Find where the given text appears and provide that cell's center as (X, Y) coordinate. 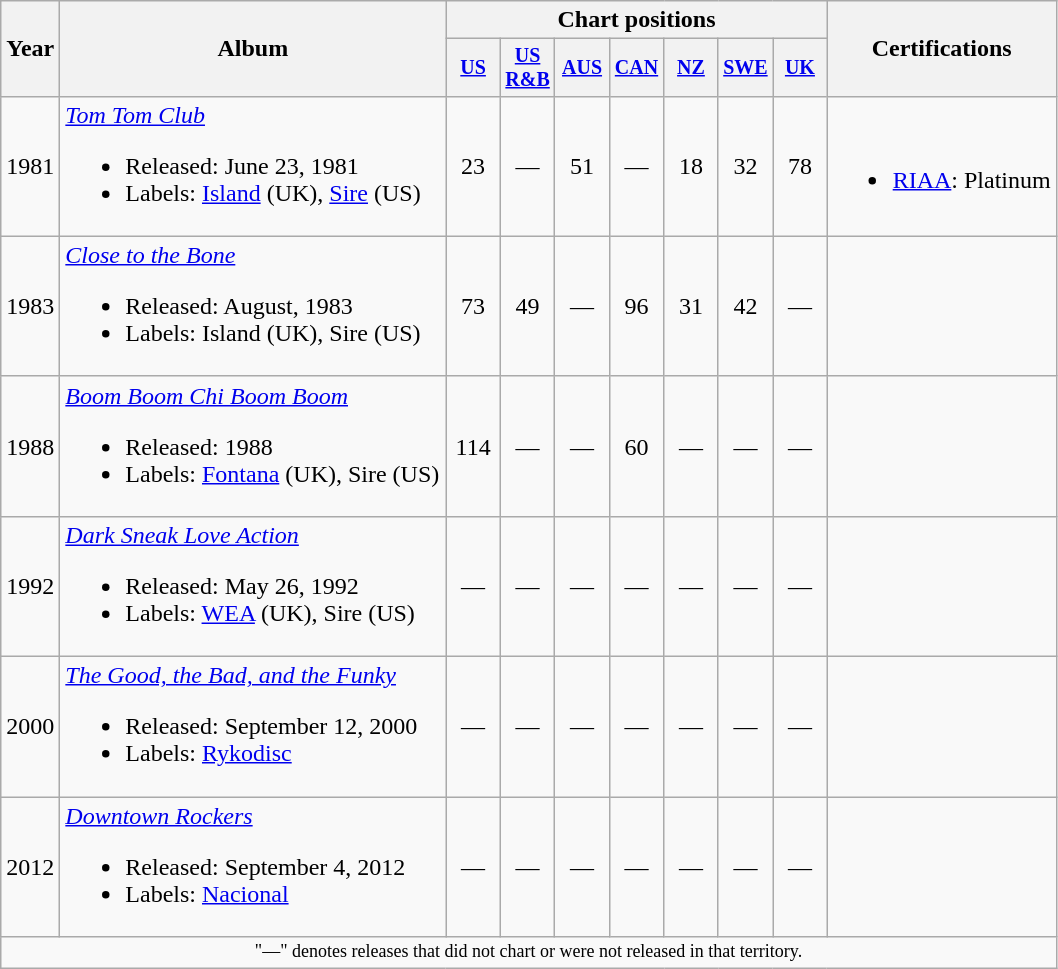
US R&B (527, 68)
CAN (636, 68)
73 (473, 306)
Dark Sneak Love ActionReleased: May 26, 1992Labels: WEA (UK), Sire (US) (253, 586)
1983 (30, 306)
Chart positions (636, 20)
1988 (30, 446)
32 (745, 166)
US (473, 68)
The Good, the Bad, and the FunkyReleased: September 12, 2000Labels: Rykodisc (253, 727)
51 (582, 166)
Tom Tom ClubReleased: June 23, 1981Labels: Island (UK), Sire (US) (253, 166)
AUS (582, 68)
96 (636, 306)
49 (527, 306)
Close to the BoneReleased: August, 1983Labels: Island (UK), Sire (US) (253, 306)
60 (636, 446)
Album (253, 49)
1992 (30, 586)
31 (691, 306)
114 (473, 446)
1981 (30, 166)
78 (800, 166)
Boom Boom Chi Boom BoomReleased: 1988Labels: Fontana (UK), Sire (US) (253, 446)
Certifications (942, 49)
UK (800, 68)
2000 (30, 727)
2012 (30, 867)
42 (745, 306)
Downtown RockersReleased: September 4, 2012Labels: Nacional (253, 867)
NZ (691, 68)
SWE (745, 68)
18 (691, 166)
"—" denotes releases that did not chart or were not released in that territory. (528, 952)
Year (30, 49)
RIAA: Platinum (942, 166)
23 (473, 166)
